Identify which cell holds the provided text, then report its (X, Y) central coordinate. 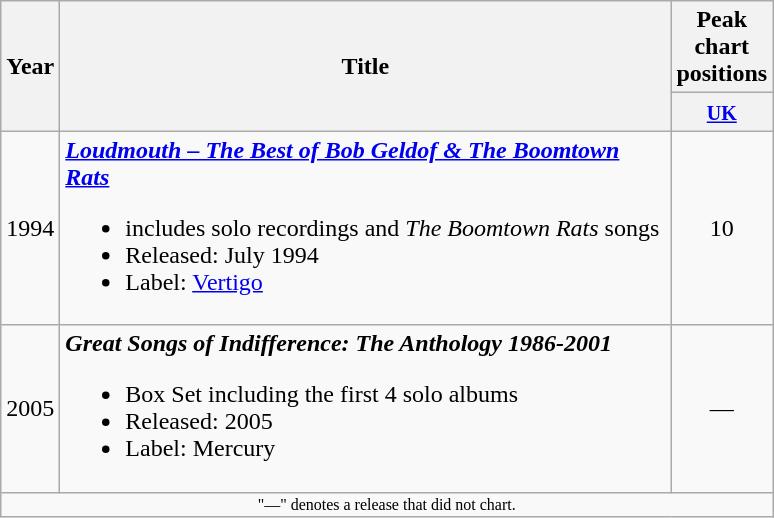
10 (722, 228)
Loudmouth – The Best of Bob Geldof & The Boomtown Ratsincludes solo recordings and The Boomtown Rats songsReleased: July 1994Label: Vertigo (366, 228)
Peak chart positions (722, 47)
1994 (30, 228)
— (722, 408)
Year (30, 66)
UK (722, 112)
"—" denotes a release that did not chart. (387, 504)
Great Songs of Indifference: The Anthology 1986-2001Box Set including the first 4 solo albumsReleased: 2005Label: Mercury (366, 408)
Title (366, 66)
2005 (30, 408)
